Detect which cell encompasses the target text, then output its (x, y) center coordinate. 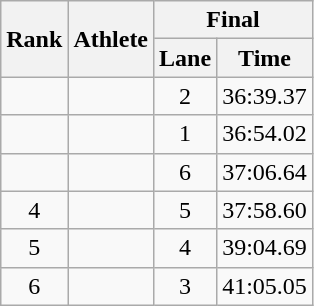
3 (186, 286)
41:05.05 (265, 286)
Rank (34, 39)
39:04.69 (265, 248)
37:06.64 (265, 172)
36:39.37 (265, 96)
Lane (186, 58)
Time (265, 58)
Athlete (111, 39)
1 (186, 134)
37:58.60 (265, 210)
Final (234, 20)
2 (186, 96)
36:54.02 (265, 134)
